Pinpoint the cell where the given text exists, returning its [x, y] midpoint coordinate. 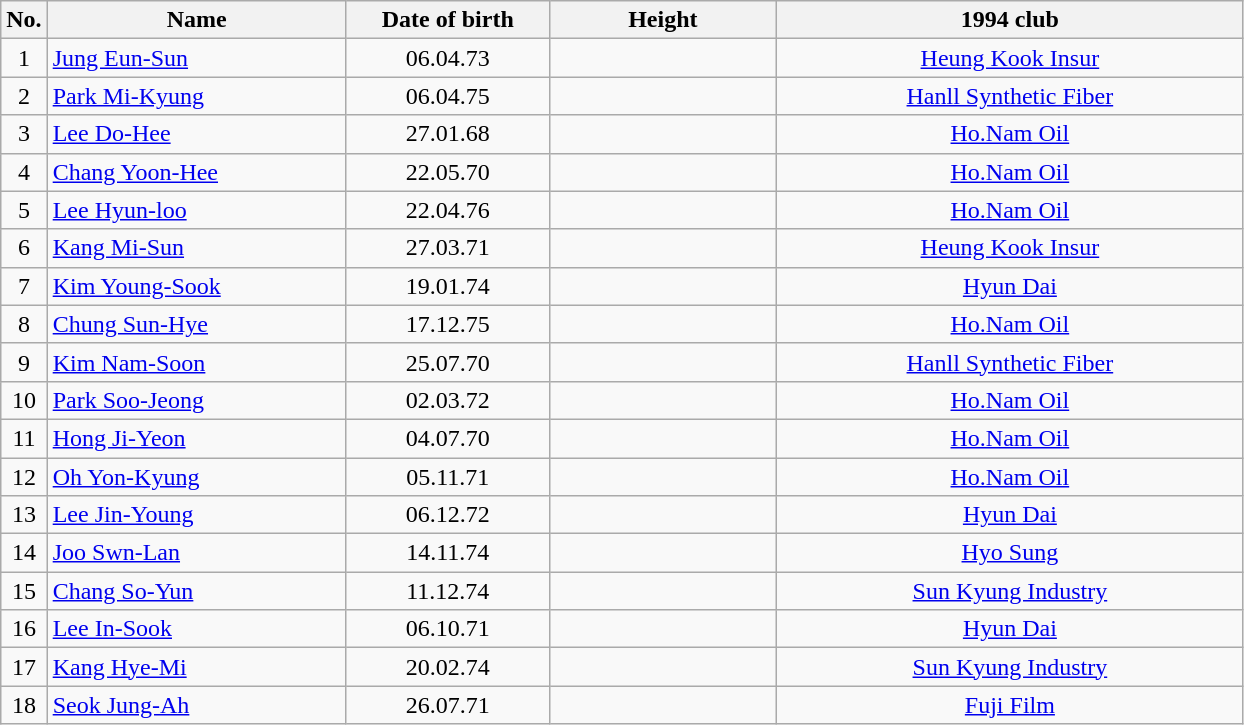
10 [24, 400]
8 [24, 324]
11 [24, 438]
Joo Swn-Lan [196, 553]
Kang Hye-Mi [196, 667]
27.03.71 [448, 248]
06.04.75 [448, 96]
Lee Jin-Young [196, 515]
Hyo Sung [1010, 553]
11.12.74 [448, 591]
17 [24, 667]
12 [24, 477]
Lee Hyun-loo [196, 210]
Name [196, 20]
3 [24, 134]
Chang Yoon-Hee [196, 172]
7 [24, 286]
1994 club [1010, 20]
02.03.72 [448, 400]
Lee Do-Hee [196, 134]
Fuji Film [1010, 705]
20.02.74 [448, 667]
15 [24, 591]
26.07.71 [448, 705]
14.11.74 [448, 553]
Chung Sun-Hye [196, 324]
06.10.71 [448, 629]
04.07.70 [448, 438]
Park Mi-Kyung [196, 96]
13 [24, 515]
25.07.70 [448, 362]
Jung Eun-Sun [196, 58]
22.04.76 [448, 210]
Chang So-Yun [196, 591]
Seok Jung-Ah [196, 705]
06.12.72 [448, 515]
17.12.75 [448, 324]
Kim Nam-Soon [196, 362]
Lee In-Sook [196, 629]
Kang Mi-Sun [196, 248]
Park Soo-Jeong [196, 400]
Oh Yon-Kyung [196, 477]
27.01.68 [448, 134]
Kim Young-Sook [196, 286]
22.05.70 [448, 172]
6 [24, 248]
No. [24, 20]
06.04.73 [448, 58]
1 [24, 58]
9 [24, 362]
5 [24, 210]
16 [24, 629]
18 [24, 705]
4 [24, 172]
19.01.74 [448, 286]
Height [662, 20]
14 [24, 553]
Hong Ji-Yeon [196, 438]
2 [24, 96]
Date of birth [448, 20]
05.11.71 [448, 477]
